Pinpoint the cell where the given text exists, returning its (X, Y) midpoint coordinate. 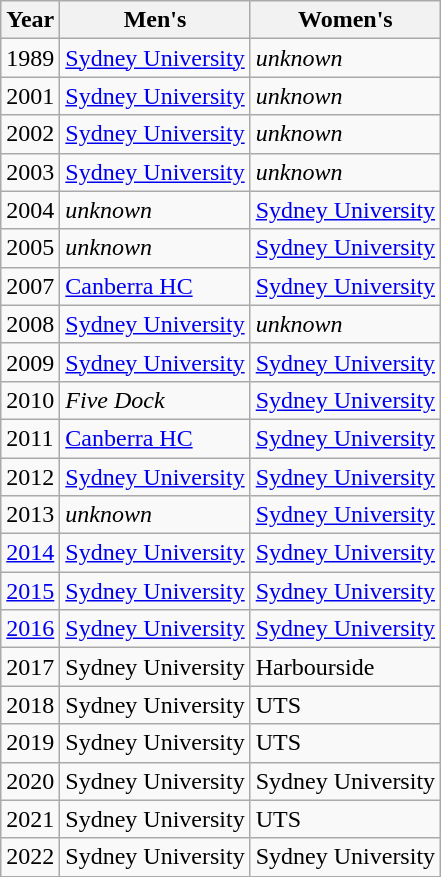
2014 (30, 553)
1989 (30, 58)
2013 (30, 515)
2001 (30, 96)
2007 (30, 286)
2017 (30, 667)
2021 (30, 819)
Five Dock (155, 400)
Men's (155, 20)
2002 (30, 134)
2015 (30, 591)
Harbourside (345, 667)
2003 (30, 172)
2008 (30, 324)
2005 (30, 248)
2018 (30, 705)
2022 (30, 857)
2010 (30, 400)
2011 (30, 438)
2019 (30, 743)
2004 (30, 210)
2016 (30, 629)
Women's (345, 20)
2012 (30, 477)
Year (30, 20)
2009 (30, 362)
2020 (30, 781)
